Determine the (x, y) coordinate at the center of the cell enclosing the given text.  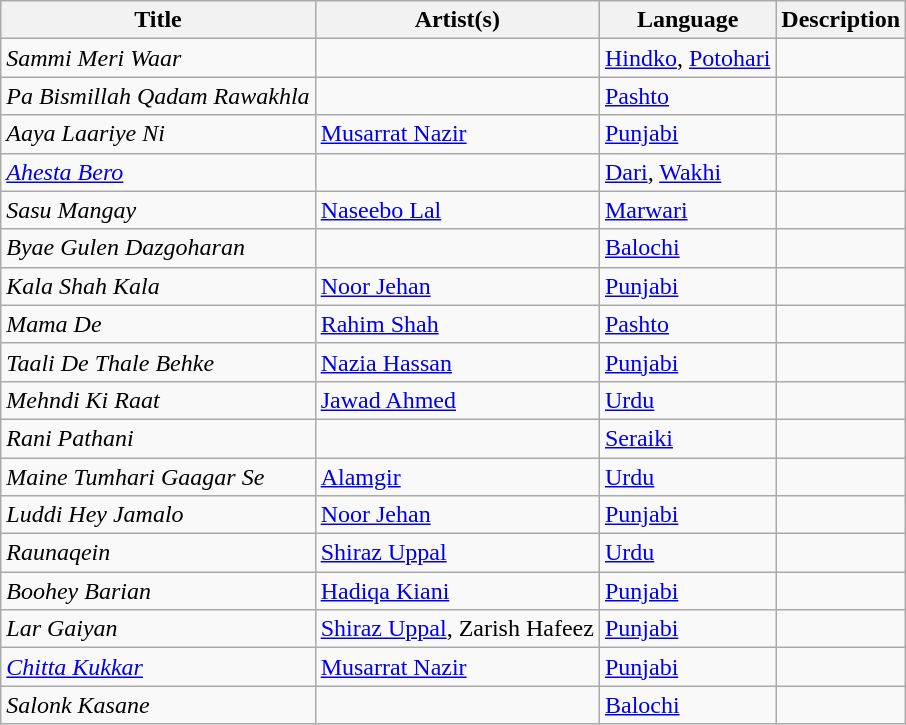
Maine Tumhari Gaagar Se (158, 477)
Mehndi Ki Raat (158, 400)
Hindko, Potohari (687, 58)
Dari, Wakhi (687, 172)
Kala Shah Kala (158, 286)
Seraiki (687, 438)
Luddi Hey Jamalo (158, 515)
Shiraz Uppal (457, 553)
Shiraz Uppal, Zarish Hafeez (457, 629)
Lar Gaiyan (158, 629)
Mama De (158, 324)
Title (158, 20)
Ahesta Bero (158, 172)
Rani Pathani (158, 438)
Alamgir (457, 477)
Pa Bismillah Qadam Rawakhla (158, 96)
Raunaqein (158, 553)
Salonk Kasane (158, 705)
Naseebo Lal (457, 210)
Byae Gulen Dazgoharan (158, 248)
Taali De Thale Behke (158, 362)
Marwari (687, 210)
Hadiqa Kiani (457, 591)
Description (841, 20)
Boohey Barian (158, 591)
Language (687, 20)
Nazia Hassan (457, 362)
Artist(s) (457, 20)
Rahim Shah (457, 324)
Chitta Kukkar (158, 667)
Aaya Laariye Ni (158, 134)
Sammi Meri Waar (158, 58)
Jawad Ahmed (457, 400)
Sasu Mangay (158, 210)
